Return [x, y] of the center of cell containing provided text 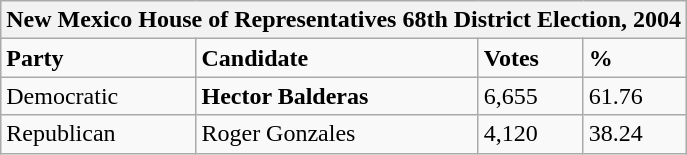
61.76 [634, 96]
Party [98, 58]
Votes [530, 58]
4,120 [530, 134]
Democratic [98, 96]
Roger Gonzales [337, 134]
Republican [98, 134]
6,655 [530, 96]
Candidate [337, 58]
% [634, 58]
38.24 [634, 134]
New Mexico House of Representatives 68th District Election, 2004 [344, 20]
Hector Balderas [337, 96]
